Return (x, y) of the center of cell containing provided text 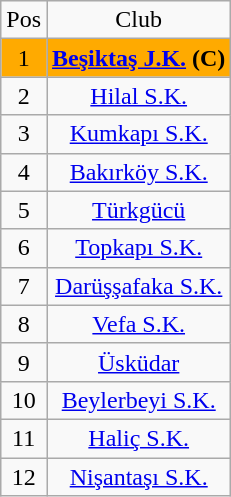
11 (24, 438)
4 (24, 172)
2 (24, 96)
5 (24, 210)
Üsküdar (138, 362)
1 (24, 58)
8 (24, 324)
Bakırköy S.K. (138, 172)
Topkapı S.K. (138, 248)
3 (24, 134)
9 (24, 362)
Pos (24, 20)
7 (24, 286)
Türkgücü (138, 210)
10 (24, 400)
Vefa S.K. (138, 324)
Kumkapı S.K. (138, 134)
Beylerbeyi S.K. (138, 400)
6 (24, 248)
Nişantaşı S.K. (138, 477)
Darüşşafaka S.K. (138, 286)
Hilal S.K. (138, 96)
Beşiktaş J.K. (C) (138, 58)
12 (24, 477)
Club (138, 20)
Haliç S.K. (138, 438)
